Scan for the cell matching the given text and deliver its (X, Y) coordinate at center. 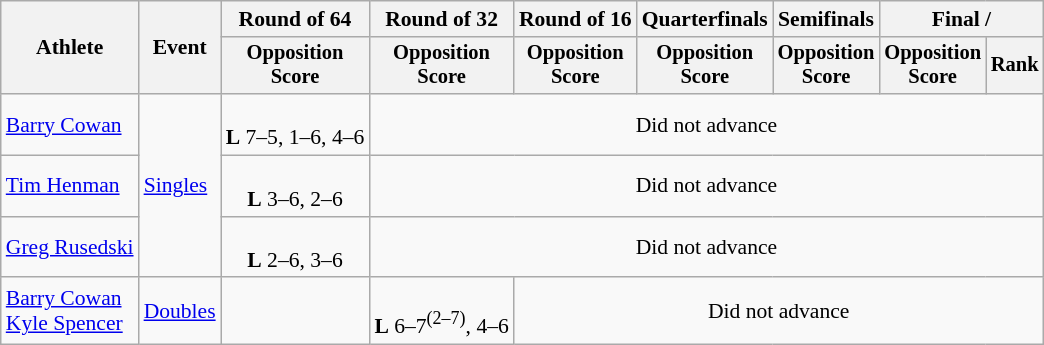
Greg Rusedski (70, 248)
Semifinals (826, 19)
Event (180, 48)
Round of 64 (296, 19)
L 2–6, 3–6 (296, 248)
L 6–7(2–7), 4–6 (441, 312)
Barry CowanKyle Spencer (70, 312)
Rank (1015, 66)
Quarterfinals (705, 19)
Round of 16 (576, 19)
L 3–6, 2–6 (296, 186)
Doubles (180, 312)
Barry Cowan (70, 124)
L 7–5, 1–6, 4–6 (296, 124)
Round of 32 (441, 19)
Tim Henman (70, 186)
Singles (180, 186)
Athlete (70, 48)
Final / (961, 19)
